From the cell containing the given text, extract its center point as [x, y] coordinate. 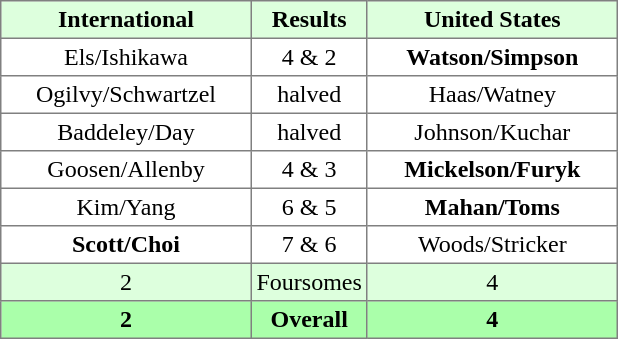
6 & 5 [309, 207]
Goosen/Allenby [126, 170]
Foursomes [309, 282]
7 & 6 [309, 245]
Woods/Stricker [492, 245]
Mickelson/Furyk [492, 170]
Overall [309, 320]
Results [309, 20]
Mahan/Toms [492, 207]
International [126, 20]
Baddeley/Day [126, 132]
4 & 2 [309, 57]
Els/Ishikawa [126, 57]
United States [492, 20]
Haas/Watney [492, 95]
Ogilvy/Schwartzel [126, 95]
Kim/Yang [126, 207]
Watson/Simpson [492, 57]
Scott/Choi [126, 245]
4 & 3 [309, 170]
Johnson/Kuchar [492, 132]
